Identify which cell holds the provided text, then report its [X, Y] central coordinate. 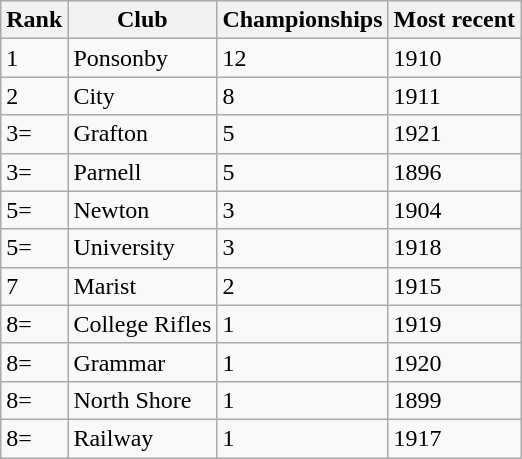
College Rifles [142, 324]
Grafton [142, 134]
12 [302, 58]
Parnell [142, 172]
7 [34, 286]
City [142, 96]
North Shore [142, 400]
Club [142, 20]
1904 [454, 210]
8 [302, 96]
1921 [454, 134]
1920 [454, 362]
Railway [142, 438]
Ponsonby [142, 58]
Rank [34, 20]
1899 [454, 400]
1896 [454, 172]
1918 [454, 248]
University [142, 248]
1911 [454, 96]
Championships [302, 20]
1915 [454, 286]
Marist [142, 286]
1919 [454, 324]
Grammar [142, 362]
1910 [454, 58]
1917 [454, 438]
Newton [142, 210]
Most recent [454, 20]
